Return [X, Y] of the center of cell containing provided text 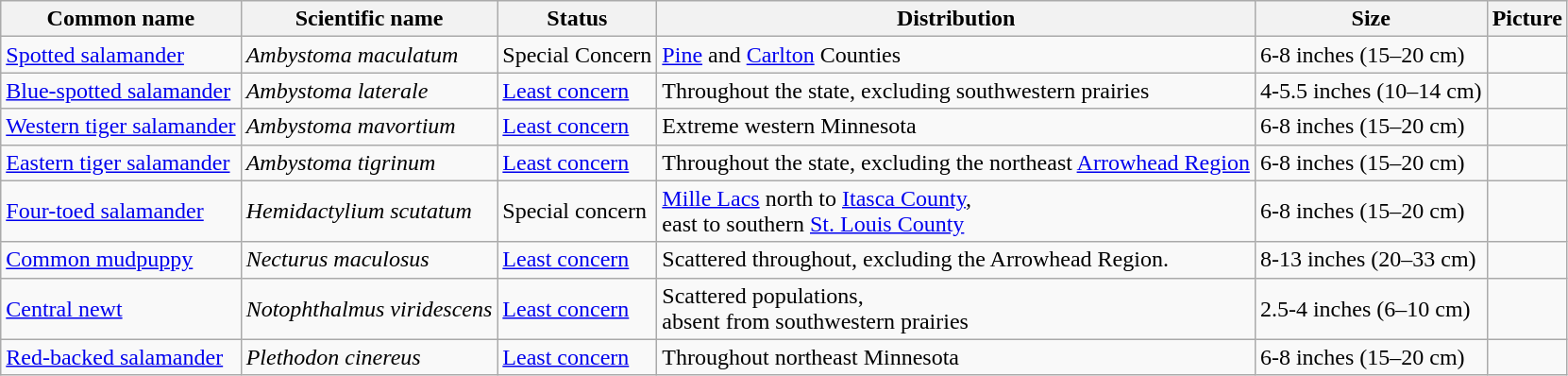
Special concern [578, 212]
Spotted salamander [121, 55]
Status [578, 19]
Eastern tiger salamander [121, 162]
Throughout the state, excluding southwestern prairies [956, 91]
Common name [121, 19]
Special Concern [578, 55]
Throughout the state, excluding the northeast Arrowhead Region [956, 162]
Blue-spotted salamander [121, 91]
Ambystoma laterale [369, 91]
Pine and Carlton Counties [956, 55]
8-13 inches (20–33 cm) [1371, 260]
Throughout northeast Minnesota [956, 357]
Notophthalmus viridescens [369, 308]
4-5.5 inches (10–14 cm) [1371, 91]
Mille Lacs north to Itasca County,east to southern St. Louis County [956, 212]
Scientific name [369, 19]
Ambystoma tigrinum [369, 162]
Scattered populations,absent from southwestern prairies [956, 308]
Extreme western Minnesota [956, 127]
Western tiger salamander [121, 127]
Picture [1527, 19]
Necturus maculosus [369, 260]
Distribution [956, 19]
Common mudpuppy [121, 260]
Four-toed salamander [121, 212]
Hemidactylium scutatum [369, 212]
2.5-4 inches (6–10 cm) [1371, 308]
Plethodon cinereus [369, 357]
Red-backed salamander [121, 357]
Size [1371, 19]
Central newt [121, 308]
Scattered throughout, excluding the Arrowhead Region. [956, 260]
Ambystoma maculatum [369, 55]
Ambystoma mavortium [369, 127]
